Find where the given text appears and provide that cell's center as (x, y) coordinate. 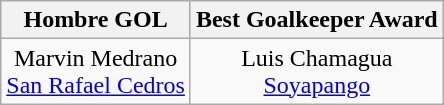
Luis Chamagua Soyapango (316, 72)
Hombre GOL (96, 20)
Marvin Medrano San Rafael Cedros (96, 72)
Best Goalkeeper Award (316, 20)
